Scan for the cell matching the given text and deliver its [x, y] coordinate at center. 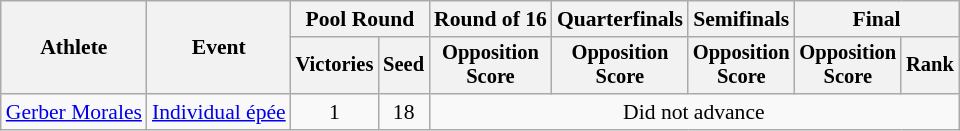
Pool Round [360, 19]
Event [219, 48]
Rank [930, 66]
Athlete [74, 48]
Quarterfinals [620, 19]
18 [404, 112]
1 [335, 112]
Semifinals [742, 19]
Individual épée [219, 112]
Seed [404, 66]
Final [877, 19]
Victories [335, 66]
Round of 16 [490, 19]
Gerber Morales [74, 112]
Did not advance [694, 112]
